Determine the (x, y) coordinate at the center of the cell enclosing the given text.  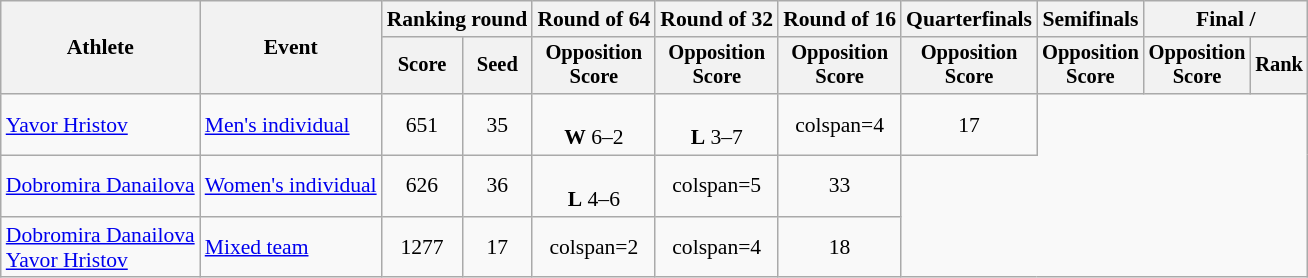
Round of 32 (716, 19)
Semifinals (1090, 19)
Athlete (100, 48)
Women's individual (291, 186)
626 (422, 186)
36 (497, 186)
Men's individual (291, 124)
Ranking round (458, 19)
L 3–7 (716, 124)
651 (422, 124)
1277 (422, 248)
Dobromira DanailovaYavor Hristov (100, 248)
Dobromira Danailova (100, 186)
colspan=5 (716, 186)
colspan=2 (594, 248)
33 (840, 186)
W 6–2 (594, 124)
Rank (1279, 66)
Quarterfinals (969, 19)
35 (497, 124)
Round of 64 (594, 19)
18 (840, 248)
Event (291, 48)
Yavor Hristov (100, 124)
Mixed team (291, 248)
Seed (497, 66)
Round of 16 (840, 19)
Score (422, 66)
Final / (1226, 19)
L 4–6 (594, 186)
